Locate the cell with the specified text and output its [x, y] center coordinate. 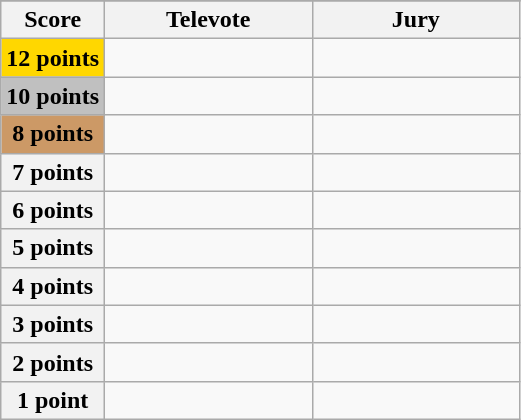
3 points [53, 324]
5 points [53, 248]
Jury [416, 20]
2 points [53, 362]
12 points [53, 58]
6 points [53, 210]
Score [53, 20]
1 point [53, 400]
8 points [53, 134]
7 points [53, 172]
Televote [209, 20]
4 points [53, 286]
10 points [53, 96]
